Output the (x, y) coordinate of the center of the cell containing the given text.  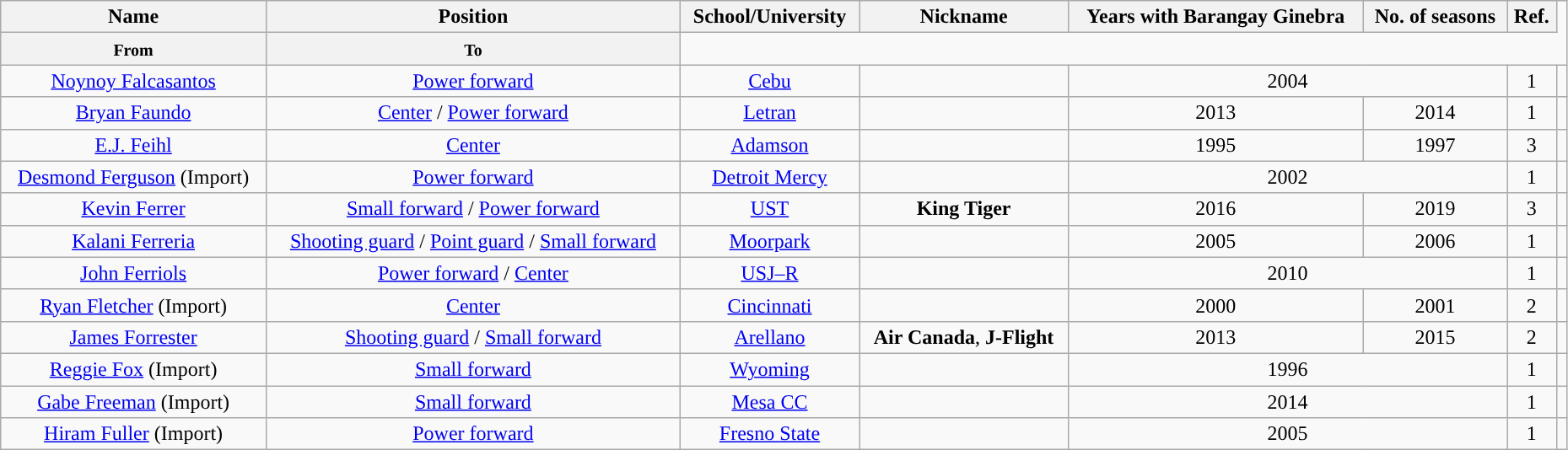
Position (472, 17)
Detroit Mercy (769, 177)
Center / Power forward (472, 113)
1996 (1287, 369)
2010 (1287, 273)
Mesa CC (769, 402)
Hiram Fuller (Import) (133, 434)
USJ–R (769, 273)
Desmond Ferguson (Import) (133, 177)
Ref. (1532, 17)
Years with Barangay Ginebra (1215, 17)
Cincinnati (769, 305)
No. of seasons (1435, 17)
Wyoming (769, 369)
2000 (1215, 305)
Shooting guard / Point guard / Small forward (472, 241)
Letran (769, 113)
1995 (1215, 145)
Kalani Ferreria (133, 241)
UST (769, 209)
Name (133, 17)
2004 (1287, 81)
John Ferriols (133, 273)
2001 (1435, 305)
Air Canada, J-Flight (964, 337)
E.J. Feihl (133, 145)
Shooting guard / Small forward (472, 337)
Reggie Fox (Import) (133, 369)
Power forward / Center (472, 273)
2016 (1215, 209)
Fresno State (769, 434)
School/University (769, 17)
2015 (1435, 337)
Small forward / Power forward (472, 209)
King Tiger (964, 209)
2002 (1287, 177)
2006 (1435, 241)
Cebu (769, 81)
James Forrester (133, 337)
Arellano (769, 337)
Nickname (964, 17)
To (472, 49)
Noynoy Falcasantos (133, 81)
2019 (1435, 209)
Ryan Fletcher (Import) (133, 305)
From (133, 49)
Moorpark (769, 241)
Adamson (769, 145)
1997 (1435, 145)
Bryan Faundo (133, 113)
Kevin Ferrer (133, 209)
Gabe Freeman (Import) (133, 402)
